Return [X, Y] of the center of cell containing provided text 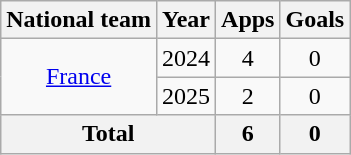
6 [248, 134]
2024 [186, 58]
Apps [248, 20]
Year [186, 20]
Goals [315, 20]
National team [79, 20]
4 [248, 58]
France [79, 77]
2 [248, 96]
2025 [186, 96]
Total [108, 134]
